Pinpoint the cell where the given text exists, returning its [X, Y] midpoint coordinate. 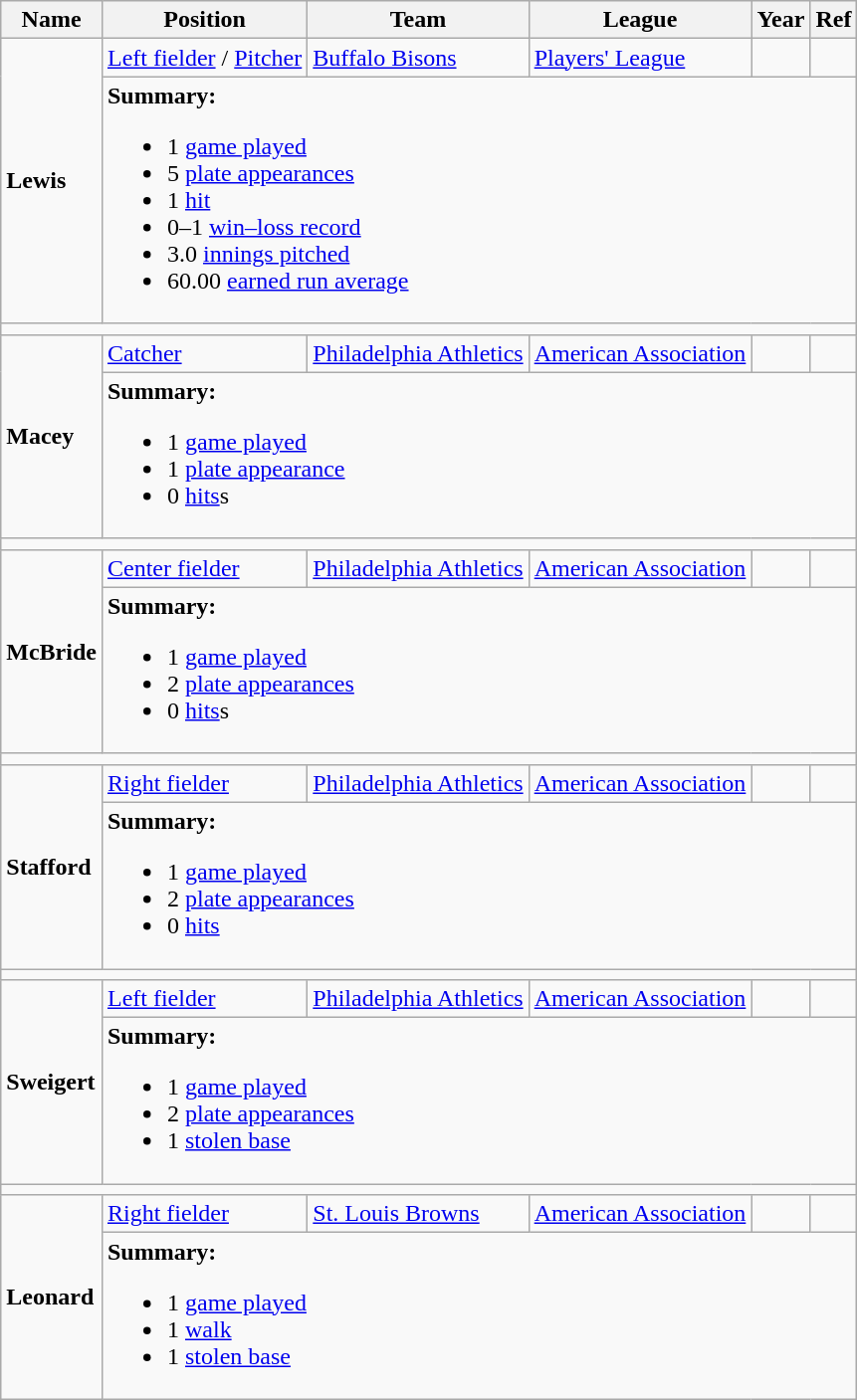
Summary:1 game played5 plate appearances1 hit0–1 win–loss record3.0 innings pitched60.00 earned run average [479, 200]
Macey [52, 436]
Name [52, 20]
Position [204, 20]
Summary:1 game played2 plate appearances0 hitss [479, 671]
Leonard [52, 1298]
Center fielder [204, 568]
Summary:1 game played2 plate appearances0 hits [479, 886]
Players' League [640, 58]
Left fielder / Pitcher [204, 58]
Left fielder [204, 999]
Sweigert [52, 1083]
Buffalo Bisons [418, 58]
Summary:1 game played2 plate appearances1 stolen base [479, 1100]
St. Louis Browns [418, 1214]
Summary:1 game played1 plate appearance0 hitss [479, 456]
Stafford [52, 866]
Year [780, 20]
McBride [52, 651]
Summary:1 game played1 walk1 stolen base [479, 1315]
Ref [834, 20]
Lewis [52, 181]
League [640, 20]
Catcher [204, 353]
Team [418, 20]
